Provide the (x, y) coordinate of the cell's center where the given text is located.  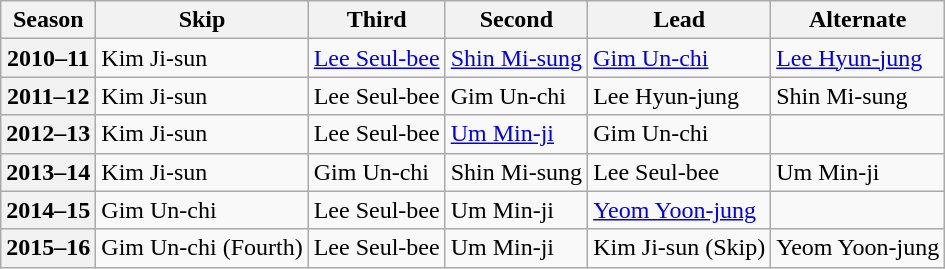
2013–14 (48, 172)
2015–16 (48, 248)
Gim Un-chi (Fourth) (202, 248)
2014–15 (48, 210)
2010–11 (48, 58)
Kim Ji-sun (Skip) (680, 248)
Skip (202, 20)
Third (376, 20)
2011–12 (48, 96)
2012–13 (48, 134)
Second (516, 20)
Season (48, 20)
Alternate (858, 20)
Lead (680, 20)
